Detect which cell encompasses the target text, then output its [x, y] center coordinate. 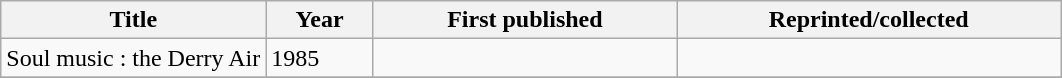
Title [134, 20]
Year [320, 20]
Reprinted/collected [868, 20]
First published [524, 20]
1985 [320, 58]
Soul music : the Derry Air [134, 58]
